Detect which cell encompasses the target text, then output its [x, y] center coordinate. 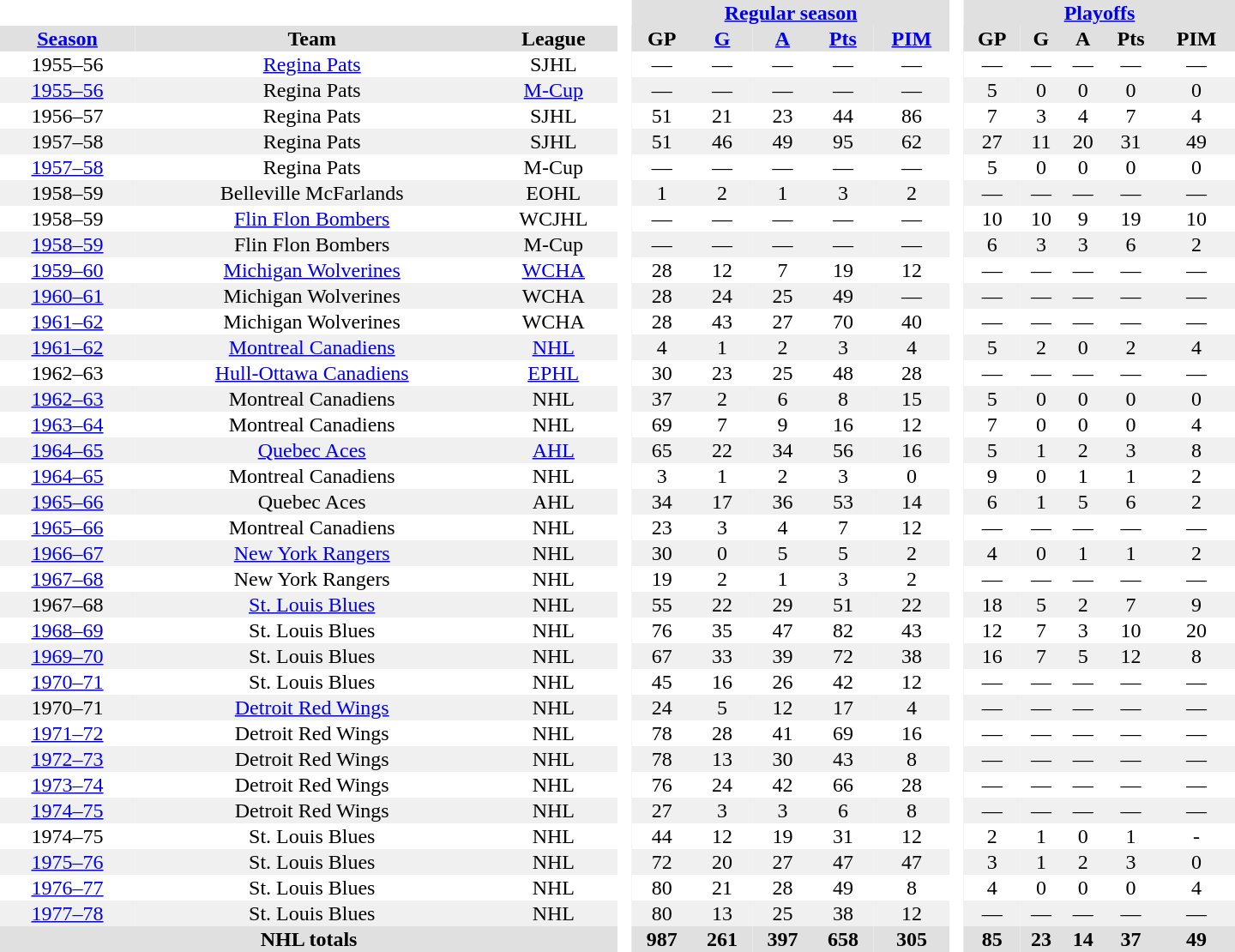
1960–61 [67, 296]
62 [912, 142]
67 [661, 656]
Regular season [791, 13]
1968–69 [67, 630]
1966–67 [67, 553]
305 [912, 939]
45 [661, 682]
48 [843, 373]
70 [843, 322]
Playoffs [1099, 13]
46 [722, 142]
66 [843, 785]
33 [722, 656]
11 [1041, 142]
Hull-Ottawa Canadiens [312, 373]
League [553, 39]
WCJHL [553, 219]
NHL totals [309, 939]
1963–64 [67, 425]
EOHL [553, 193]
1976–77 [67, 888]
86 [912, 116]
26 [782, 682]
397 [782, 939]
1959–60 [67, 270]
82 [843, 630]
1956–57 [67, 116]
1969–70 [67, 656]
29 [782, 605]
Team [312, 39]
987 [661, 939]
85 [992, 939]
18 [992, 605]
Season [67, 39]
35 [722, 630]
Belleville McFarlands [312, 193]
1975–76 [67, 862]
36 [782, 502]
261 [722, 939]
53 [843, 502]
1972–73 [67, 759]
56 [843, 450]
- [1196, 836]
65 [661, 450]
15 [912, 399]
1973–74 [67, 785]
EPHL [553, 373]
55 [661, 605]
39 [782, 656]
41 [782, 733]
1977–78 [67, 913]
1971–72 [67, 733]
95 [843, 142]
658 [843, 939]
40 [912, 322]
